Detect which cell encompasses the target text, then output its [x, y] center coordinate. 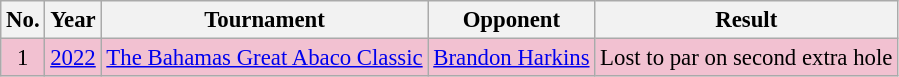
2022 [73, 58]
No. [23, 20]
Year [73, 20]
Opponent [512, 20]
Tournament [264, 20]
1 [23, 58]
Lost to par on second extra hole [746, 58]
The Bahamas Great Abaco Classic [264, 58]
Brandon Harkins [512, 58]
Result [746, 20]
